Scan for the cell matching the given text and deliver its (x, y) coordinate at center. 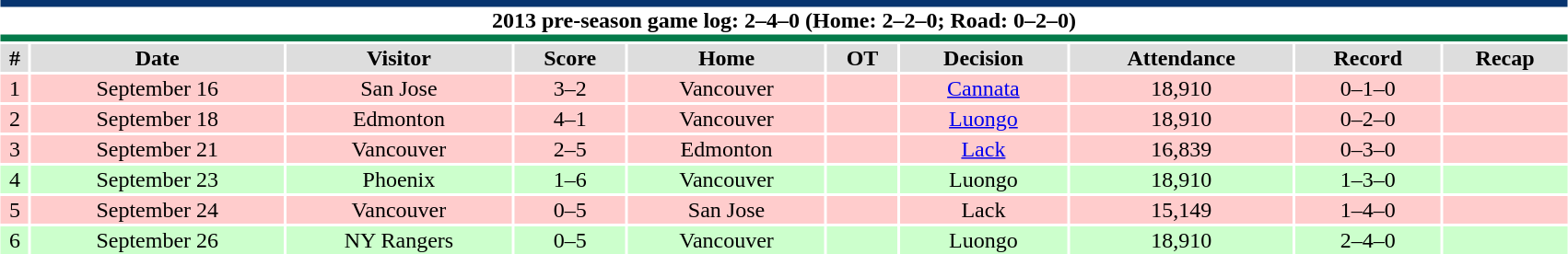
Visitor (400, 58)
0–3–0 (1367, 149)
Decision (984, 58)
0–2–0 (1367, 119)
September 24 (157, 210)
4 (15, 179)
6 (15, 240)
1–3–0 (1367, 179)
5 (15, 210)
15,149 (1181, 210)
Home (726, 58)
1 (15, 88)
16,839 (1181, 149)
September 21 (157, 149)
2013 pre-season game log: 2–4–0 (Home: 2–2–0; Road: 0–2–0) (784, 20)
Score (569, 58)
2–5 (569, 149)
Attendance (1181, 58)
0–1–0 (1367, 88)
4–1 (569, 119)
Record (1367, 58)
September 16 (157, 88)
2–4–0 (1367, 240)
3 (15, 149)
September 26 (157, 240)
2 (15, 119)
Recap (1505, 58)
NY Rangers (400, 240)
Date (157, 58)
Phoenix (400, 179)
# (15, 58)
1–6 (569, 179)
OT (862, 58)
September 18 (157, 119)
3–2 (569, 88)
Cannata (984, 88)
1–4–0 (1367, 210)
September 23 (157, 179)
